From the cell containing the given text, extract its center point as (x, y) coordinate. 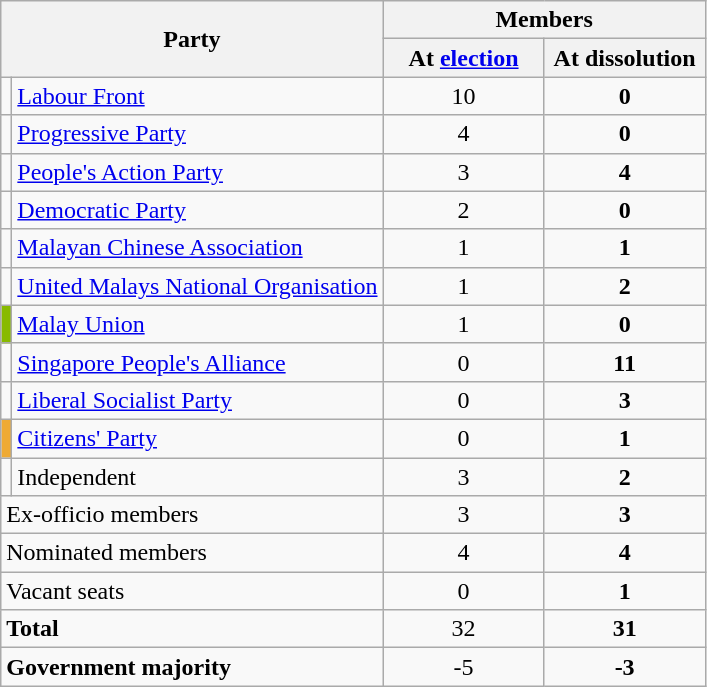
Malayan Chinese Association (198, 248)
Party (192, 39)
Vacant seats (192, 591)
Citizens' Party (198, 438)
-3 (624, 667)
10 (464, 96)
Labour Front (198, 96)
Total (192, 629)
Nominated members (192, 553)
32 (464, 629)
People's Action Party (198, 172)
At dissolution (624, 58)
Malay Union (198, 324)
Independent (198, 477)
31 (624, 629)
United Malays National Organisation (198, 286)
Members (544, 20)
11 (624, 362)
Progressive Party (198, 134)
-5 (464, 667)
Democratic Party (198, 210)
Ex-officio members (192, 515)
Singapore People's Alliance (198, 362)
Liberal Socialist Party (198, 400)
At election (464, 58)
Government majority (192, 667)
